From the cell containing the given text, extract its center point as [x, y] coordinate. 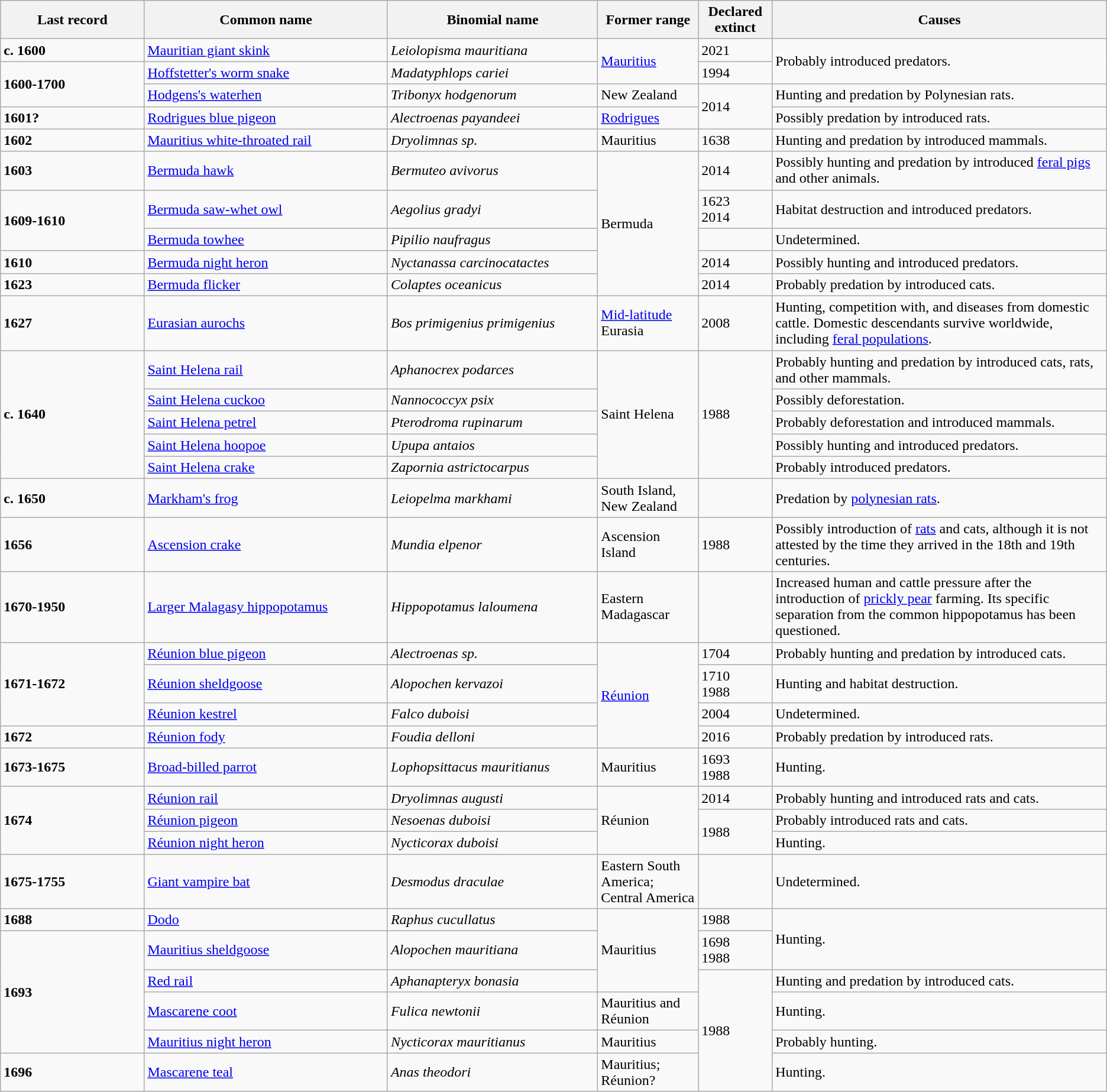
Possibly introduction of rats and cats, although it is not attested by the time they arrived in the 18th and 19th centuries. [940, 545]
Alopochen mauritiana [492, 951]
Réunion fody [266, 737]
Saint Helena petrel [266, 423]
Lophopsittacus mauritianus [492, 767]
Giant vampire bat [266, 881]
Pipilio naufragus [492, 239]
c. 1600 [72, 50]
Réunion night heron [266, 843]
1638 [736, 140]
Binomial name [492, 20]
Probably hunting. [940, 1042]
Rodrigues blue pigeon [266, 118]
Mauritius sheldgoose [266, 951]
Hunting and predation by introduced mammals. [940, 140]
Nyctanassa carcinocatactes [492, 262]
1671-1672 [72, 683]
1696 [72, 1072]
Zapornia astrictocarpus [492, 468]
Ascension crake [266, 545]
Mascarene coot [266, 1011]
Bermuda [648, 223]
Leiopelma markhami [492, 498]
Former range [648, 20]
16232014 [736, 209]
Probably hunting and predation by introduced cats. [940, 653]
Mauritius; Réunion? [648, 1072]
Saint Helena rail [266, 369]
New Zealand [648, 95]
Réunion kestrel [266, 714]
Ascension Island [648, 545]
Pterodroma rupinarum [492, 423]
Réunion pigeon [266, 820]
Foudia delloni [492, 737]
Aegolius gradyi [492, 209]
Alectroenas sp. [492, 653]
Réunion rail [266, 798]
1704 [736, 653]
Probably deforestation and introduced mammals. [940, 423]
1693 [72, 992]
Mauritius white-throated rail [266, 140]
17101988 [736, 683]
c. 1650 [72, 498]
Bermuda hawk [266, 170]
Declared extinct [736, 20]
Raphus cucullatus [492, 920]
Larger Malagasy hippopotamus [266, 607]
Réunion blue pigeon [266, 653]
1600-1700 [72, 84]
Nycticorax duboisi [492, 843]
Bermuda night heron [266, 262]
1609-1610 [72, 220]
Causes [940, 20]
Probably hunting and predation by introduced cats, rats, and other mammals. [940, 369]
1675-1755 [72, 881]
Possibly hunting and predation by introduced feral pigs and other animals. [940, 170]
1994 [736, 73]
1670-1950 [72, 607]
Nycticorax mauritianus [492, 1042]
Mauritius night heron [266, 1042]
Saint Helena cuckoo [266, 400]
1603 [72, 170]
Colaptes oceanicus [492, 284]
Red rail [266, 981]
Dryolimnas sp. [492, 140]
Mid-latitude Eurasia [648, 323]
1688 [72, 920]
Mauritian giant skink [266, 50]
1627 [72, 323]
Last record [72, 20]
Dryolimnas augusti [492, 798]
1673-1675 [72, 767]
1601? [72, 118]
Fulica newtonii [492, 1011]
1674 [72, 820]
Anas theodori [492, 1072]
Tribonyx hodgenorum [492, 95]
Madatyphlops cariei [492, 73]
Mundia elpenor [492, 545]
South Island, New Zealand [648, 498]
Leiolopisma mauritiana [492, 50]
Desmodus draculae [492, 881]
Aphanapteryx bonasia [492, 981]
1656 [72, 545]
Probably introduced rats and cats. [940, 820]
Eurasian aurochs [266, 323]
Markham's frog [266, 498]
Eastern Madagascar [648, 607]
Bos primigenius primigenius [492, 323]
Nannococcyx psix [492, 400]
Hunting and predation by Polynesian rats. [940, 95]
Hoffstetter's worm snake [266, 73]
Alopochen kervazoi [492, 683]
Hodgens's waterhen [266, 95]
Bermuteo avivorus [492, 170]
2016 [736, 737]
Habitat destruction and introduced predators. [940, 209]
Aphanocrex podarces [492, 369]
Rodrigues [648, 118]
Probably hunting and introduced rats and cats. [940, 798]
1623 [72, 284]
Dodo [266, 920]
1610 [72, 262]
Réunion sheldgoose [266, 683]
2008 [736, 323]
Possibly deforestation. [940, 400]
1602 [72, 140]
Upupa antaios [492, 445]
c. 1640 [72, 414]
Nesoenas duboisi [492, 820]
Hunting and predation by introduced cats. [940, 981]
Possibly predation by introduced rats. [940, 118]
Probably predation by introduced rats. [940, 737]
2021 [736, 50]
Falco duboisi [492, 714]
16981988 [736, 951]
Saint Helena [648, 414]
Probably predation by introduced cats. [940, 284]
Alectroenas payandeei [492, 118]
Saint Helena crake [266, 468]
Hippopotamus laloumena [492, 607]
Eastern South America;Central America [648, 881]
Common name [266, 20]
Predation by polynesian rats. [940, 498]
16931988 [736, 767]
1672 [72, 737]
Hunting, competition with, and diseases from domestic cattle. Domestic descendants survive worldwide, including feral populations. [940, 323]
Broad-billed parrot [266, 767]
Hunting and habitat destruction. [940, 683]
Bermuda saw-whet owl [266, 209]
2004 [736, 714]
Mascarene teal [266, 1072]
Saint Helena hoopoe [266, 445]
Mauritius and Réunion [648, 1011]
Bermuda towhee [266, 239]
Bermuda flicker [266, 284]
